Identify which cell holds the provided text, then report its [x, y] central coordinate. 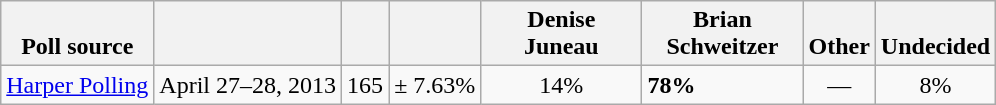
78% [722, 85]
April 27–28, 2013 [248, 85]
DeniseJuneau [562, 34]
Undecided [935, 34]
8% [935, 85]
Other [839, 34]
— [839, 85]
Harper Polling [78, 85]
Poll source [78, 34]
165 [366, 85]
14% [562, 85]
BrianSchweitzer [722, 34]
± 7.63% [435, 85]
